Find where the given text appears and provide that cell's center as (X, Y) coordinate. 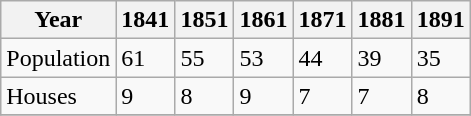
1861 (264, 20)
1841 (146, 20)
55 (204, 58)
61 (146, 58)
44 (322, 58)
Houses (58, 96)
Population (58, 58)
39 (382, 58)
1881 (382, 20)
Year (58, 20)
1891 (440, 20)
1851 (204, 20)
53 (264, 58)
35 (440, 58)
1871 (322, 20)
